Provide the (X, Y) coordinate of the cell's center where the given text is located.  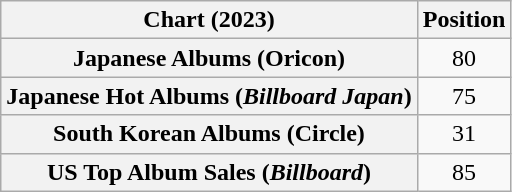
85 (464, 172)
Chart (2023) (209, 20)
Japanese Albums (Oricon) (209, 58)
Japanese Hot Albums (Billboard Japan) (209, 96)
31 (464, 134)
US Top Album Sales (Billboard) (209, 172)
Position (464, 20)
75 (464, 96)
80 (464, 58)
South Korean Albums (Circle) (209, 134)
